Provide the (X, Y) coordinate of the cell's center where the given text is located.  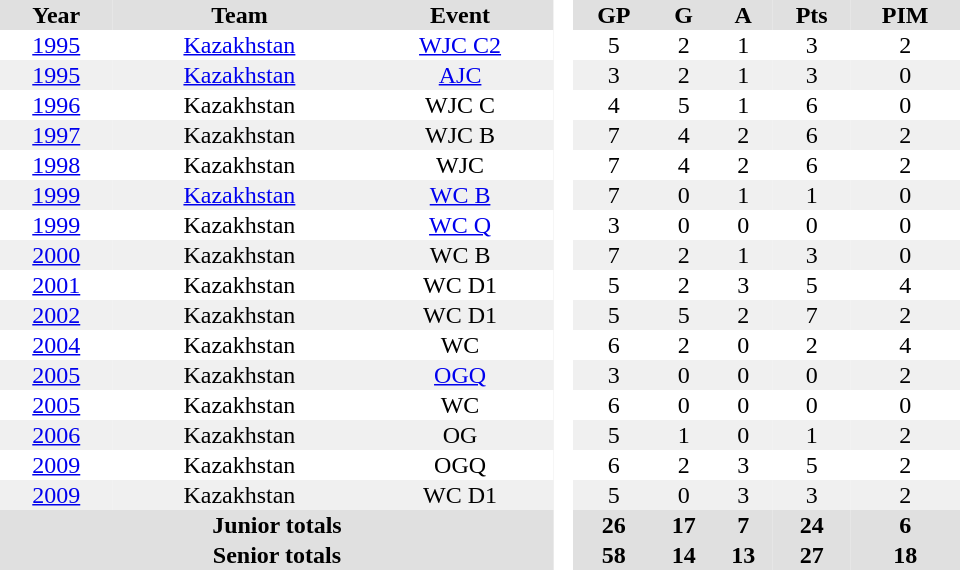
A (743, 15)
GP (614, 15)
PIM (905, 15)
Team (240, 15)
AJC (460, 75)
WJC (460, 165)
26 (614, 525)
WJC C (460, 105)
WJC C2 (460, 45)
2004 (56, 345)
1998 (56, 165)
Junior totals (277, 525)
17 (684, 525)
G (684, 15)
14 (684, 555)
58 (614, 555)
1997 (56, 135)
Year (56, 15)
18 (905, 555)
WC Q (460, 225)
2000 (56, 255)
24 (812, 525)
OG (460, 435)
1996 (56, 105)
2001 (56, 285)
13 (743, 555)
Pts (812, 15)
2006 (56, 435)
WJC B (460, 135)
27 (812, 555)
Event (460, 15)
Senior totals (277, 555)
2002 (56, 315)
